Scan for the cell matching the given text and deliver its [x, y] coordinate at center. 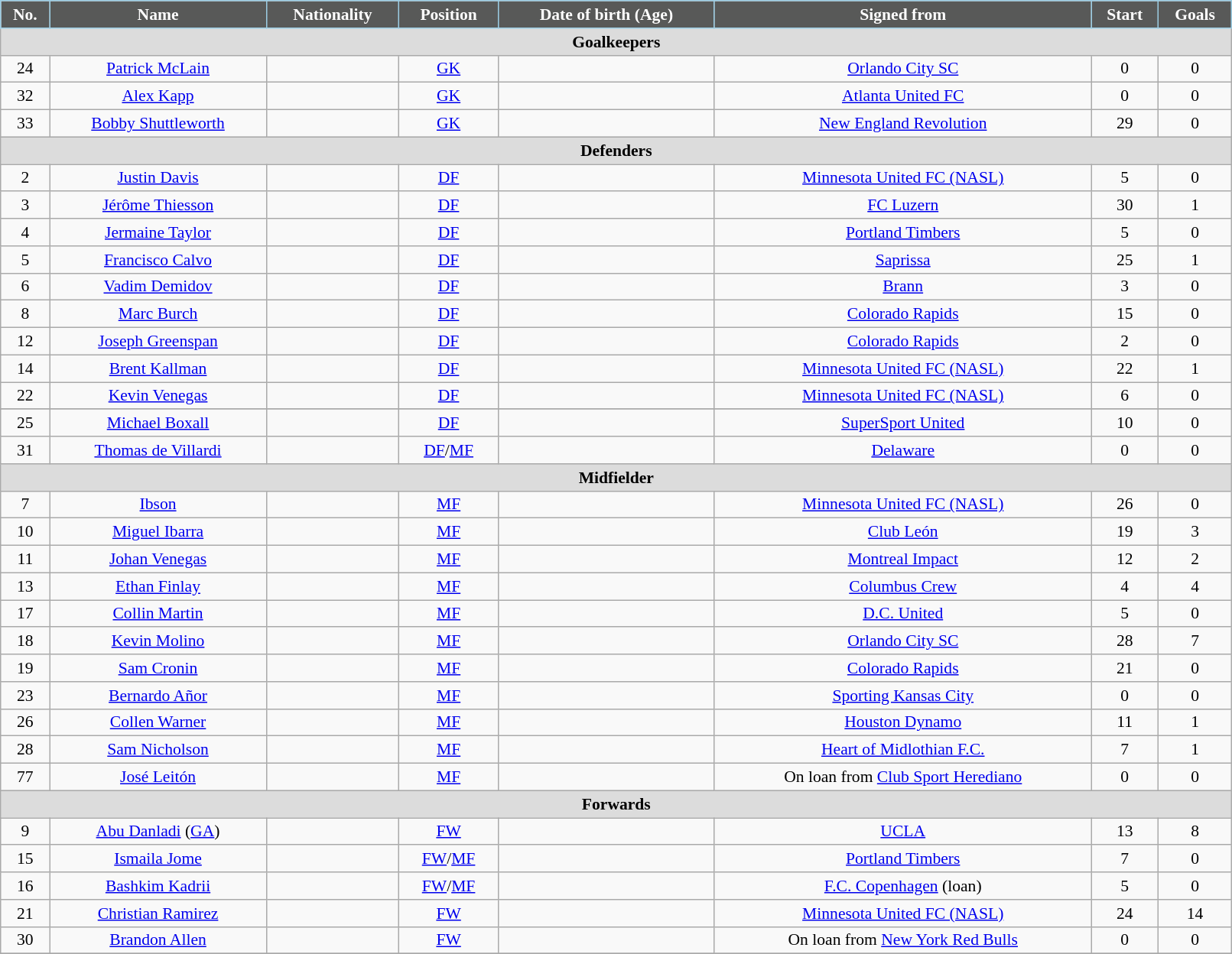
77 [25, 777]
Collen Warner [158, 722]
Kevin Venegas [158, 396]
Nationality [333, 15]
SuperSport United [902, 423]
Atlanta United FC [902, 96]
Ibson [158, 505]
Thomas de Villardi [158, 450]
New England Revolution [902, 124]
José Leitón [158, 777]
On loan from New York Red Bulls [902, 940]
Bashkim Kadrii [158, 886]
Club León [902, 532]
FC Luzern [902, 206]
Justin Davis [158, 178]
Sam Cronin [158, 668]
Marc Burch [158, 314]
Goalkeepers [616, 42]
Start [1124, 15]
23 [25, 696]
Kevin Molino [158, 641]
33 [25, 124]
Defenders [616, 151]
Brann [902, 287]
Ismaila Jome [158, 859]
Sam Nicholson [158, 750]
Heart of Midlothian F.C. [902, 750]
Michael Boxall [158, 423]
Brandon Allen [158, 940]
No. [25, 15]
Jermaine Taylor [158, 232]
Abu Danladi (GA) [158, 832]
UCLA [902, 832]
31 [25, 450]
Houston Dynamo [902, 722]
Ethan Finlay [158, 586]
29 [1124, 124]
Forwards [616, 804]
Signed from [902, 15]
Johan Venegas [158, 560]
Goals [1195, 15]
DF/MF [449, 450]
Sporting Kansas City [902, 696]
Date of birth (Age) [606, 15]
Bernardo Añor [158, 696]
Collin Martin [158, 614]
Patrick McLain [158, 69]
Brent Kallman [158, 368]
17 [25, 614]
32 [25, 96]
Montreal Impact [902, 560]
Christian Ramirez [158, 913]
18 [25, 641]
Miguel Ibarra [158, 532]
Vadim Demidov [158, 287]
9 [25, 832]
F.C. Copenhagen (loan) [902, 886]
Alex Kapp [158, 96]
Columbus Crew [902, 586]
Joseph Greenspan [158, 342]
16 [25, 886]
Jérôme Thiesson [158, 206]
Name [158, 15]
Francisco Calvo [158, 260]
Position [449, 15]
Midfielder [616, 478]
Delaware [902, 450]
Bobby Shuttleworth [158, 124]
Saprissa [902, 260]
D.C. United [902, 614]
On loan from Club Sport Herediano [902, 777]
